For the text-containing cell, return its midpoint in (X, Y) coordinate format. 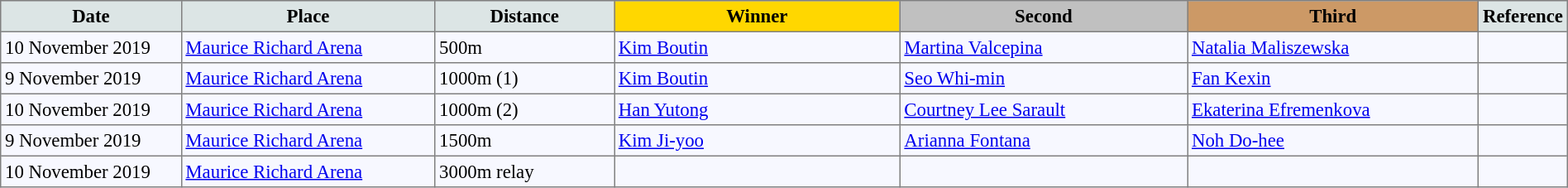
Natalia Maliszewska (1333, 47)
Winner (758, 17)
500m (524, 47)
Distance (524, 17)
1500m (524, 141)
Reference (1523, 17)
Seo Whi-min (1044, 79)
Kim Ji-yoo (758, 141)
1000m (2) (524, 109)
Third (1333, 17)
3000m relay (524, 171)
Ekaterina Efremenkova (1333, 109)
Noh Do-hee (1333, 141)
Martina Valcepina (1044, 47)
Second (1044, 17)
Han Yutong (758, 109)
Arianna Fontana (1044, 141)
Fan Kexin (1333, 79)
Date (91, 17)
Place (308, 17)
Courtney Lee Sarault (1044, 109)
1000m (1) (524, 79)
